Provide the (x, y) coordinate of the cell's center where the given text is located.  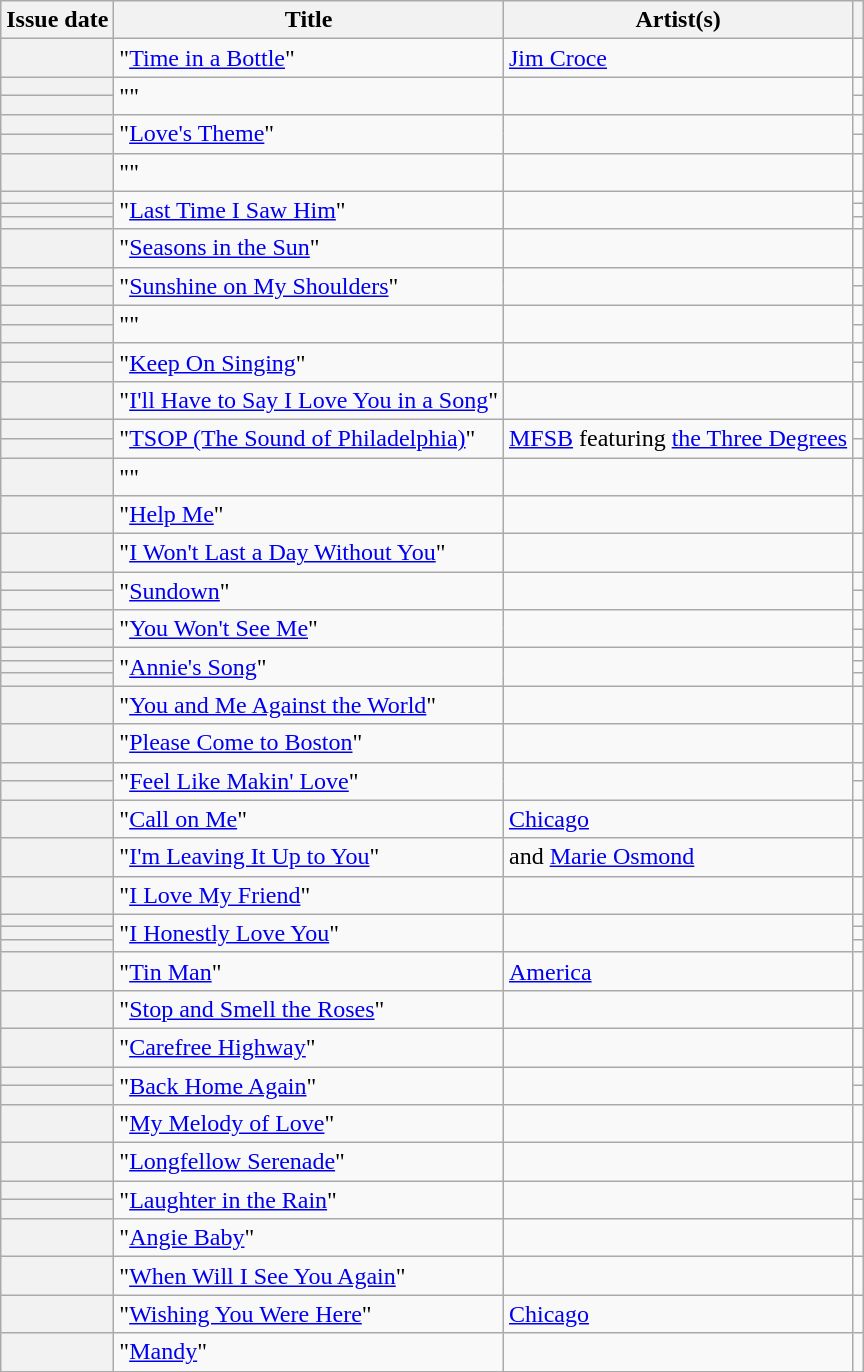
"TSOP (The Sound of Philadelphia)" (309, 438)
"I'm Leaving It Up to You" (309, 857)
"Laughter in the Rain" (309, 1200)
"Mandy" (309, 1352)
"Please Come to Boston" (309, 743)
"Seasons in the Sun" (309, 248)
Title (309, 20)
"Tin Man" (309, 971)
"Sundown" (309, 591)
"I Love My Friend" (309, 895)
"You and Me Against the World" (309, 705)
"Keep On Singing" (309, 362)
"My Melody of Love" (309, 1124)
"Feel Like Makin' Love" (309, 781)
America (678, 971)
"Angie Baby" (309, 1238)
"Annie's Song" (309, 667)
Jim Croce (678, 58)
"I Honestly Love You" (309, 933)
"Wishing You Were Here" (309, 1314)
"I Won't Last a Day Without You" (309, 553)
"Time in a Bottle" (309, 58)
"Carefree Highway" (309, 1047)
"When Will I See You Again" (309, 1276)
"Back Home Again" (309, 1085)
"You Won't See Me" (309, 629)
Issue date (58, 20)
"Help Me" (309, 515)
"Sunshine on My Shoulders" (309, 286)
"Last Time I Saw Him" (309, 210)
"Love's Theme" (309, 134)
MFSB featuring the Three Degrees (678, 438)
"I'll Have to Say I Love You in a Song" (309, 400)
"Stop and Smell the Roses" (309, 1009)
and Marie Osmond (678, 857)
"Call on Me" (309, 819)
"Longfellow Serenade" (309, 1162)
Artist(s) (678, 20)
